Scan for the cell matching the given text and deliver its (x, y) coordinate at center. 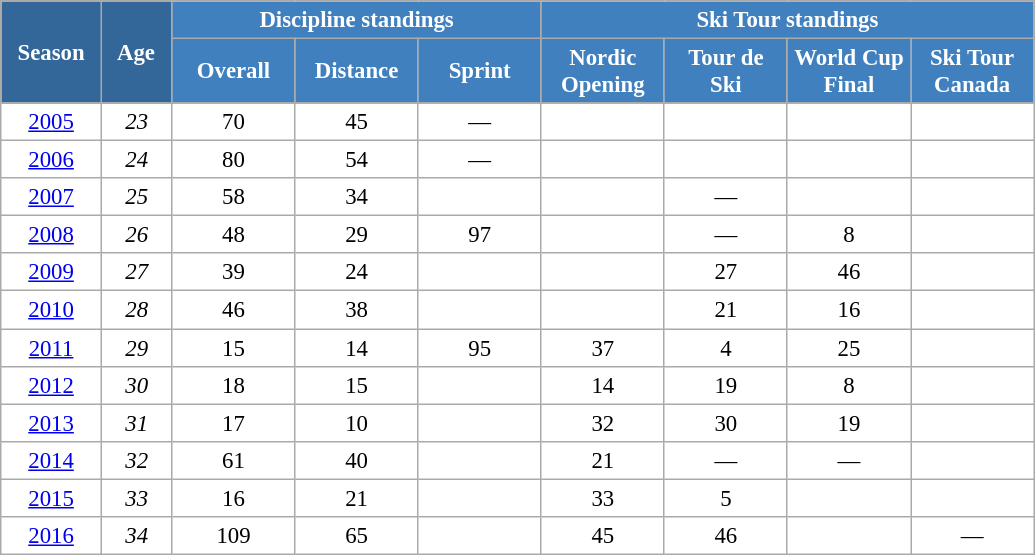
58 (234, 197)
2011 (52, 348)
2008 (52, 235)
23 (136, 122)
Ski Tour standings (787, 20)
2014 (52, 460)
40 (356, 460)
4 (726, 348)
2010 (52, 310)
31 (136, 423)
97 (480, 235)
World CupFinal (848, 72)
2006 (52, 160)
10 (356, 423)
Age (136, 52)
2015 (52, 498)
54 (356, 160)
Tour deSki (726, 72)
65 (356, 536)
2005 (52, 122)
2007 (52, 197)
Sprint (480, 72)
17 (234, 423)
Overall (234, 72)
Ski TourCanada (972, 72)
Discipline standings (356, 20)
2012 (52, 385)
48 (234, 235)
38 (356, 310)
37 (602, 348)
Distance (356, 72)
80 (234, 160)
5 (726, 498)
70 (234, 122)
18 (234, 385)
61 (234, 460)
26 (136, 235)
NordicOpening (602, 72)
2016 (52, 536)
2013 (52, 423)
Season (52, 52)
28 (136, 310)
109 (234, 536)
2009 (52, 273)
39 (234, 273)
95 (480, 348)
